Detect which cell encompasses the target text, then output its [X, Y] center coordinate. 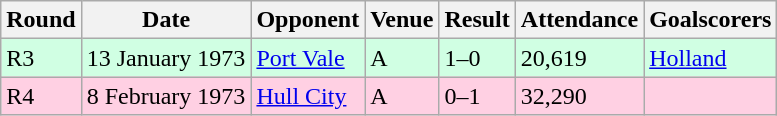
0–1 [477, 96]
Opponent [308, 20]
R4 [41, 96]
Round [41, 20]
Attendance [579, 20]
Result [477, 20]
R3 [41, 58]
20,619 [579, 58]
Hull City [308, 96]
13 January 1973 [166, 58]
Port Vale [308, 58]
8 February 1973 [166, 96]
Holland [710, 58]
1–0 [477, 58]
Venue [402, 20]
Date [166, 20]
Goalscorers [710, 20]
32,290 [579, 96]
